Find where the given text appears and provide that cell's center as (x, y) coordinate. 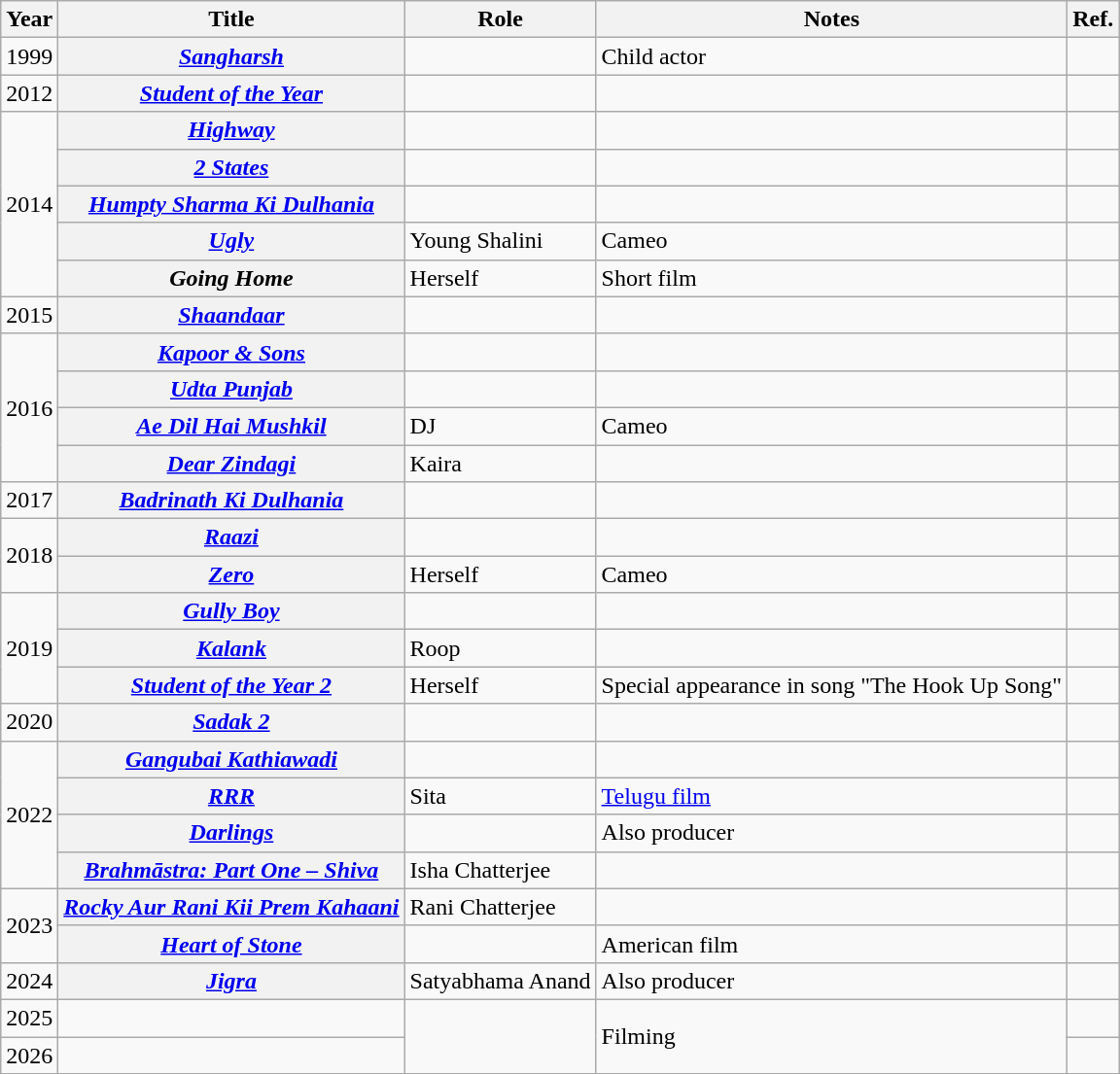
Udta Punjab (231, 389)
Gully Boy (231, 611)
Ugly (231, 241)
Young Shalini (500, 241)
Kaira (500, 464)
Zero (231, 574)
2022 (29, 814)
Badrinath Ki Dulhania (231, 501)
1999 (29, 56)
Ref. (1093, 19)
American film (832, 944)
Special appearance in song "The Hook Up Song" (832, 685)
DJ (500, 426)
Highway (231, 130)
2014 (29, 204)
Darlings (231, 833)
2017 (29, 501)
Dear Zindagi (231, 464)
Kalank (231, 648)
2025 (29, 1018)
Sangharsh (231, 56)
2020 (29, 722)
Rocky Aur Rani Kii Prem Kahaani (231, 907)
2 States (231, 167)
Role (500, 19)
Shaandaar (231, 315)
Ae Dil Hai Mushkil (231, 426)
2026 (29, 1055)
Humpty Sharma Ki Dulhania (231, 204)
Brahmāstra: Part One – Shiva (231, 870)
Year (29, 19)
Child actor (832, 56)
2019 (29, 648)
Filming (832, 1036)
Heart of Stone (231, 944)
Student of the Year 2 (231, 685)
Short film (832, 278)
Sadak 2 (231, 722)
Student of the Year (231, 93)
2024 (29, 981)
2015 (29, 315)
Gangubai Kathiawadi (231, 759)
Rani Chatterjee (500, 907)
RRR (231, 796)
Satyabhama Anand (500, 981)
2023 (29, 925)
Notes (832, 19)
Roop (500, 648)
Kapoor & Sons (231, 352)
Raazi (231, 537)
2012 (29, 93)
Jigra (231, 981)
2016 (29, 407)
2018 (29, 556)
Title (231, 19)
Telugu film (832, 796)
Going Home (231, 278)
Sita (500, 796)
Isha Chatterjee (500, 870)
